Identify which cell holds the provided text, then report its (X, Y) central coordinate. 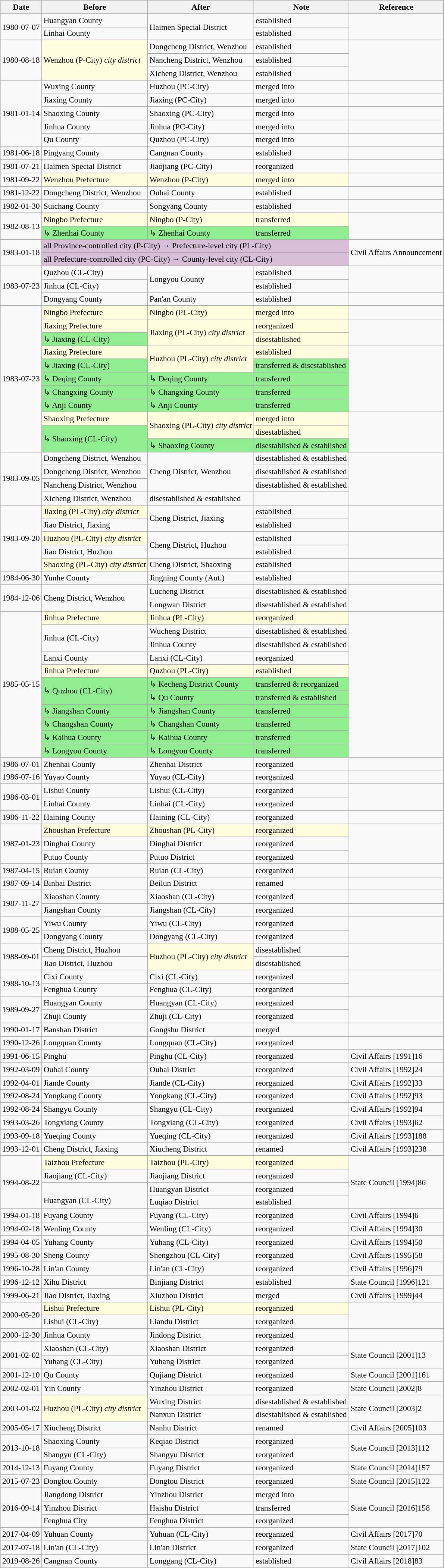
1980-07-07 (21, 27)
1984-06-30 (21, 578)
Yuyao (CL-City) (201, 777)
1993-03-26 (21, 1123)
Longquan County (95, 1043)
Quzhou (PL-City) (201, 671)
Gongshu District (201, 1030)
1987-04-15 (21, 870)
Yueqing County (95, 1136)
Dinghai District (201, 844)
Lin'an County (95, 1269)
1996-12-12 (21, 1282)
Jiaxing (PC-City) (201, 100)
1987-09-14 (21, 884)
Civil Affairs [1992]93 (396, 1096)
State Council [1996]121 (396, 1282)
Fenghua District (201, 1521)
2015-07-23 (21, 1482)
all Prefecture-controlled city (PC-City) → County-level city (CL-City) (196, 259)
Keqiao District (201, 1442)
Jiaojiang (CL-City) (95, 1176)
Lucheng District (201, 592)
Yuhuan County (95, 1534)
Civil Affairs [1992]33 (396, 1083)
Haishu District (201, 1508)
1983-09-05 (21, 478)
2005-05-17 (21, 1428)
Civil Affairs [2018]83 (396, 1561)
1994-01-18 (21, 1216)
1986-03-01 (21, 797)
Lishui (PL-City) (201, 1309)
1990-01-17 (21, 1030)
1988-05-25 (21, 930)
1996-10-28 (21, 1269)
1981-01-14 (21, 113)
2000-05-20 (21, 1315)
1987-11-27 (21, 904)
1981-12-22 (21, 193)
Songyang County (201, 207)
all Province-controlled city (P-City) → Prefecture-level city (PL-City) (196, 246)
Note (301, 7)
2013-10-18 (21, 1448)
Jiangdong District (95, 1495)
transferred & disestablished (301, 366)
↳ Quzhou (CL-City) (95, 691)
Ningbo (PL-City) (201, 313)
↳ Shaoxing County (201, 445)
Shengzhou (CL-City) (201, 1256)
Nanhu District (201, 1428)
Yuyao County (95, 777)
Wenling (CL-City) (201, 1229)
Lanxi County (95, 658)
Lin'an District (201, 1548)
Xiuzhou District (201, 1295)
Ouhai District (201, 1070)
Yueqing (CL-City) (201, 1136)
Quzhou (CL-City) (95, 273)
Jinhua (PC-City) (201, 127)
State Council [2001]161 (396, 1375)
Cixi (CL-City) (201, 977)
State Council [2015]122 (396, 1482)
1988-10-13 (21, 983)
Jinhua (PL-City) (201, 618)
Jiaxing County (95, 100)
Haining (CL-City) (201, 817)
2001-12-10 (21, 1375)
State Council [2016]158 (396, 1508)
After (201, 7)
Wuxing County (95, 87)
Jindong District (201, 1335)
1994-08-22 (21, 1183)
Ningbo (P-City) (201, 220)
Ruian (CL-City) (201, 870)
Taizhou (PL-City) (201, 1163)
1980-08-18 (21, 60)
Longyou County (201, 280)
Xiaoshan County (95, 897)
Putuo County (95, 857)
Tongxiang County (95, 1123)
Fuyang District (201, 1468)
Yin County (95, 1388)
1984-12-06 (21, 598)
Civil Affairs [1992]24 (396, 1070)
Beilun District (201, 884)
2014-12-13 (21, 1468)
Longquan (CL-City) (201, 1043)
Fenghua County (95, 990)
Shangyu District (201, 1455)
State Council [2003]2 (396, 1408)
1992-03-09 (21, 1070)
Civil Affairs [1991]16 (396, 1057)
Civil Affairs Announcement (396, 253)
2016-09-14 (21, 1508)
Sheng County (95, 1256)
Huangyan District (201, 1189)
2000-12-30 (21, 1335)
Jiande (CL-City) (201, 1083)
1994-04-05 (21, 1242)
1995-08-30 (21, 1256)
State Council [2013]112 (396, 1448)
Pan'an County (201, 299)
Lishui Prefecture (95, 1309)
Reference (396, 7)
1986-07-16 (21, 777)
Wuxing District (201, 1402)
2017-04-09 (21, 1534)
Binjiang District (201, 1282)
Liandu District (201, 1322)
Yiwu County (95, 923)
Zhenhai County (95, 764)
Binhai District (95, 884)
Xiaoshan District (201, 1348)
State Council [1994]86 (396, 1183)
Yuhuan (CL-City) (201, 1534)
1982-08-13 (21, 226)
Cheng District, Shaoxing (201, 565)
Shaoxing Prefecture (95, 419)
Civil Affairs [1995]58 (396, 1256)
Jiande County (95, 1083)
Luqiao District (201, 1202)
1992-04-01 (21, 1083)
1981-06-18 (21, 153)
Longgang (CL-City) (201, 1561)
Civil Affairs [1996]79 (396, 1269)
Yiwu (CL-City) (201, 923)
Pinghu (95, 1057)
2002-02-01 (21, 1388)
1986-07-01 (21, 764)
Haining County (95, 817)
Longwan District (201, 605)
Civil Affairs [1992]94 (396, 1109)
Dongtou County (95, 1482)
Pinghu (CL-City) (201, 1057)
Yuhang County (95, 1242)
Civil Affairs [1994]50 (396, 1242)
2001-02-02 (21, 1355)
State Council [2017]102 (396, 1548)
Ruian County (95, 870)
State Council [2001]13 (396, 1355)
Shaoxing (PC-City) (201, 113)
Dongtou District (201, 1482)
Zhuji County (95, 1017)
Fenghua (CL-City) (201, 990)
Qujiang District (201, 1375)
Quzhou (PC-City) (201, 140)
transferred & reorganized (301, 684)
Dongyang (CL-City) (201, 937)
Banshan District (95, 1030)
1981-09-22 (21, 180)
1991-06-15 (21, 1057)
State Council [2002]8 (396, 1388)
Lanxi (CL-City) (201, 658)
Zhoushan (PL-City) (201, 831)
Civil Affairs [1993]238 (396, 1149)
Nanxun District (201, 1415)
Yunhe County (95, 578)
1982-01-30 (21, 207)
Civil Affairs [1993]188 (396, 1136)
Fenghua City (95, 1521)
↳ Shaoxing (CL-City) (95, 438)
Jiangshan (CL-City) (201, 910)
Yongkang County (95, 1096)
1986-11-22 (21, 817)
1999-06-21 (21, 1295)
1983-09-20 (21, 538)
State Council [2014]157 (396, 1468)
Civil Affairs [2005]103 (396, 1428)
Suichang County (95, 207)
1989-09-27 (21, 1010)
Jiaojiang District (201, 1176)
Wucheng District (201, 632)
1993-12-01 (21, 1149)
Civil Affairs [2017]70 (396, 1534)
Civil Affairs [1993]62 (396, 1123)
Huzhou (PC-City) (201, 87)
1994-02-18 (21, 1229)
Pingyang County (95, 153)
Zhoushan Prefecture (95, 831)
Xihu District (95, 1282)
↳ Qu County (201, 698)
Wenling County (95, 1229)
2003-01-02 (21, 1408)
1990-12-26 (21, 1043)
Putuo District (201, 857)
Fuyang (CL-City) (201, 1216)
Jiaojiang (PC-City) (201, 167)
2019-08-26 (21, 1561)
Taizhou Prefecture (95, 1163)
Yuhang District (201, 1362)
1987-01-23 (21, 844)
↳ Kecheng District County (201, 684)
Civil Affairs [1994]6 (396, 1216)
Tongxiang (CL-City) (201, 1123)
Wenzhou Prefecture (95, 180)
Jiangshan County (95, 910)
Cixi County (95, 977)
Wenzhou (P-City) (201, 180)
Civil Affairs [1999]44 (396, 1295)
Date (21, 7)
Wenzhou (P-City) city district (95, 60)
Dinghai County (95, 844)
2017-07-18 (21, 1548)
1983-01-18 (21, 253)
Shangyu County (95, 1109)
Yongkang (CL-City) (201, 1096)
Zhuji (CL-City) (201, 1017)
Lishui County (95, 791)
Civil Affairs [1994]30 (396, 1229)
1988-09-01 (21, 957)
1985-05-15 (21, 684)
1981-07-21 (21, 167)
1993-09-18 (21, 1136)
Jingning County (Aut.) (201, 578)
Before (95, 7)
transferred & established (301, 698)
Linhai (CL-City) (201, 804)
Zhenhai District (201, 764)
